Determine the (x, y) coordinate at the center of the cell enclosing the given text.  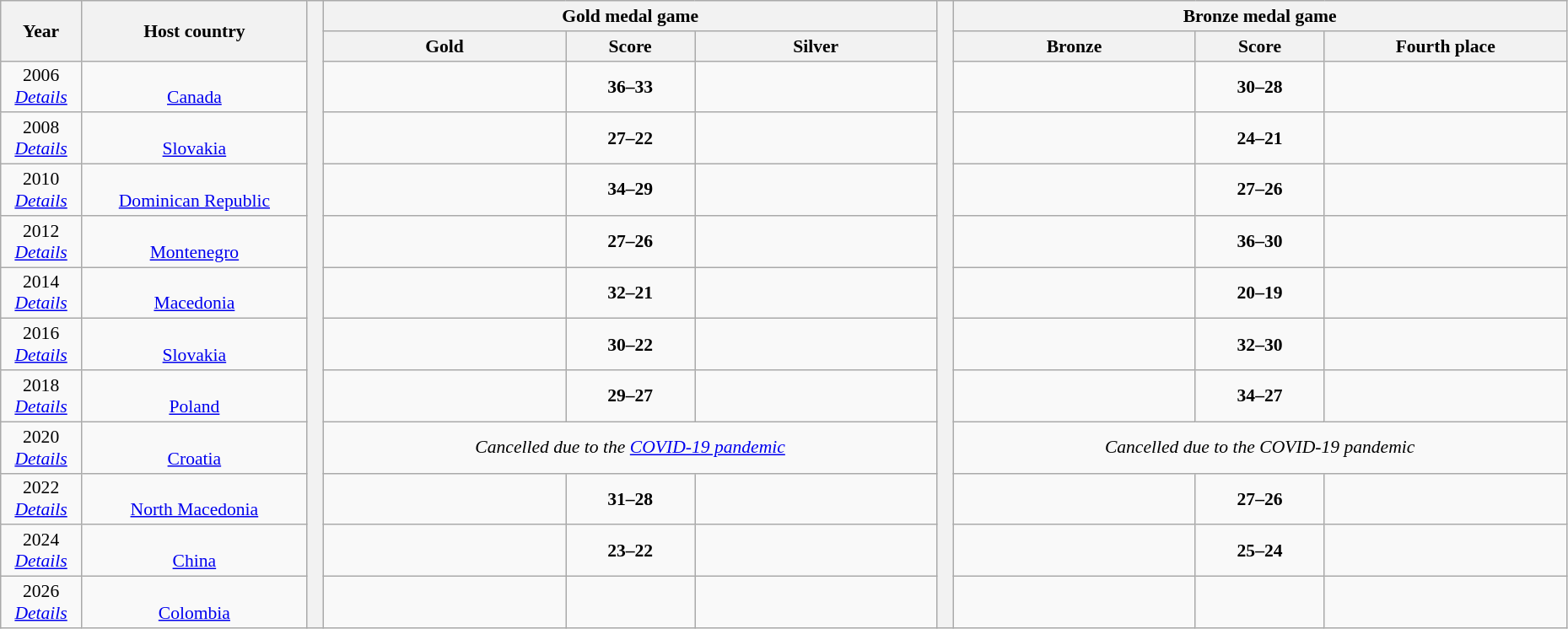
2008Details (41, 138)
2010Details (41, 191)
Host country (194, 30)
36–33 (631, 86)
32–21 (631, 293)
2026Details (41, 602)
23–22 (631, 551)
2018Details (41, 396)
25–24 (1260, 551)
27–22 (631, 138)
20–19 (1260, 293)
Montenegro (194, 241)
Bronze medal game (1260, 16)
29–27 (631, 396)
2006Details (41, 86)
Gold medal game (629, 16)
Bronze (1075, 46)
24–21 (1260, 138)
Dominican Republic (194, 191)
30–22 (631, 344)
Macedonia (194, 293)
2014Details (41, 293)
34–27 (1260, 396)
Silver (816, 46)
Gold (444, 46)
Fourth place (1446, 46)
32–30 (1260, 344)
Colombia (194, 602)
China (194, 551)
Canada (194, 86)
36–30 (1260, 241)
Poland (194, 396)
2020Details (41, 447)
30–28 (1260, 86)
2024Details (41, 551)
Croatia (194, 447)
North Macedonia (194, 499)
Year (41, 30)
2012Details (41, 241)
2016Details (41, 344)
31–28 (631, 499)
2022Details (41, 499)
34–29 (631, 191)
